Pinpoint the cell where the given text exists, returning its (x, y) midpoint coordinate. 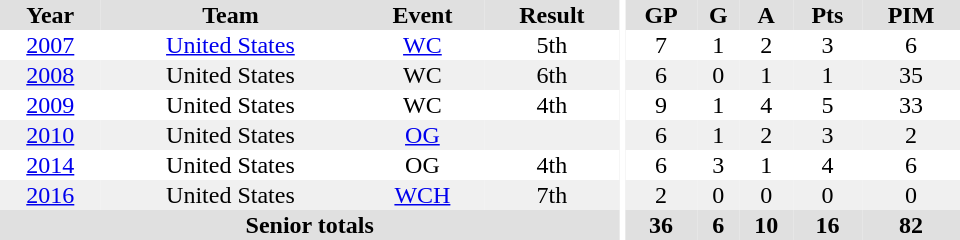
2010 (50, 135)
Event (422, 15)
10 (766, 225)
PIM (911, 15)
7 (661, 45)
2009 (50, 105)
A (766, 15)
33 (911, 105)
6th (552, 75)
82 (911, 225)
5 (828, 105)
G (718, 15)
7th (552, 195)
Result (552, 15)
Year (50, 15)
9 (661, 105)
GP (661, 15)
Senior totals (310, 225)
36 (661, 225)
WCH (422, 195)
Pts (828, 15)
Team (231, 15)
2014 (50, 165)
2008 (50, 75)
2016 (50, 195)
16 (828, 225)
5th (552, 45)
2007 (50, 45)
35 (911, 75)
